Return the (x, y) coordinate for the center point of the cell that contains the specified text.  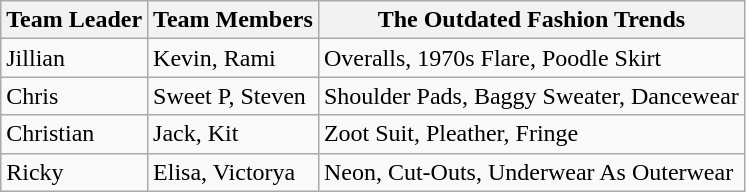
Zoot Suit, Pleather, Fringe (531, 134)
Jillian (74, 58)
Chris (74, 96)
Shoulder Pads, Baggy Sweater, Dancewear (531, 96)
Team Members (234, 20)
Overalls, 1970s Flare, Poodle Skirt (531, 58)
Kevin, Rami (234, 58)
Christian (74, 134)
Sweet P, Steven (234, 96)
Ricky (74, 172)
Jack, Kit (234, 134)
Team Leader (74, 20)
Neon, Cut-Outs, Underwear As Outerwear (531, 172)
Elisa, Victorya (234, 172)
The Outdated Fashion Trends (531, 20)
